For the text-containing cell, return its midpoint in [X, Y] coordinate format. 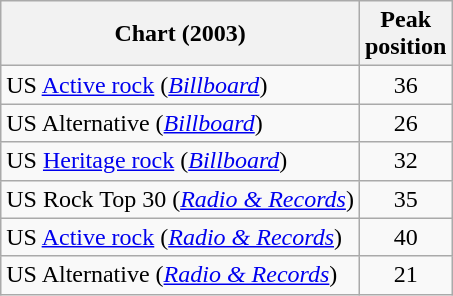
32 [405, 161]
US Active rock (Billboard) [180, 85]
US Rock Top 30 (Radio & Records) [180, 199]
21 [405, 275]
US Alternative (Billboard) [180, 123]
26 [405, 123]
US Alternative (Radio & Records) [180, 275]
US Active rock (Radio & Records) [180, 237]
Chart (2003) [180, 34]
36 [405, 85]
35 [405, 199]
Peakposition [405, 34]
40 [405, 237]
US Heritage rock (Billboard) [180, 161]
